Return (X, Y) of the center of cell containing provided text 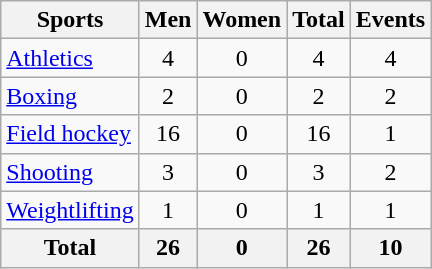
Men (168, 20)
Sports (70, 20)
Events (390, 20)
Shooting (70, 172)
Field hockey (70, 134)
Athletics (70, 58)
Weightlifting (70, 210)
Boxing (70, 96)
Women (242, 20)
10 (390, 248)
